Find where the given text appears and provide that cell's center as (X, Y) coordinate. 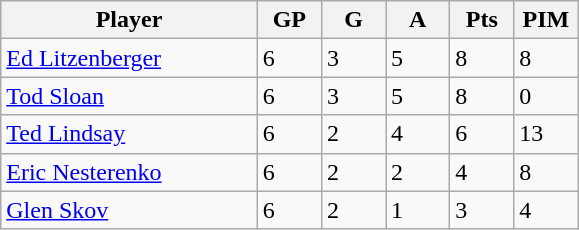
Tod Sloan (130, 96)
Player (130, 20)
Ted Lindsay (130, 134)
1 (418, 210)
Pts (482, 20)
A (418, 20)
Glen Skov (130, 210)
13 (546, 134)
GP (289, 20)
G (353, 20)
Eric Nesterenko (130, 172)
PIM (546, 20)
Ed Litzenberger (130, 58)
0 (546, 96)
